Determine the (X, Y) coordinate at the center of the cell enclosing the given text.  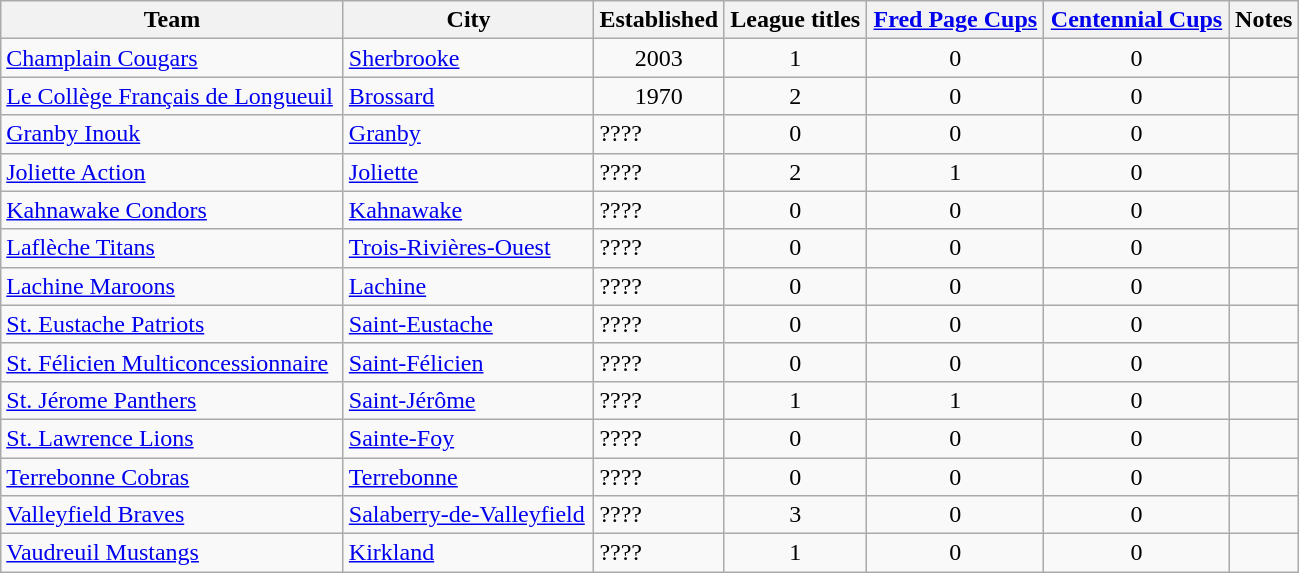
Laflèche Titans (172, 248)
Kahnawake Condors (172, 210)
2003 (659, 58)
Established (659, 20)
Saint-Eustache (468, 324)
City (468, 20)
League titles (796, 20)
Champlain Cougars (172, 58)
Notes (1264, 20)
Kirkland (468, 553)
Salaberry-de-Valleyfield (468, 515)
Trois-Rivières-Ouest (468, 248)
Centennial Cups (1136, 20)
Terrebonne (468, 477)
Brossard (468, 96)
St. Jérome Panthers (172, 400)
Vaudreuil Mustangs (172, 553)
Lachine (468, 286)
Saint-Félicien (468, 362)
Terrebonne Cobras (172, 477)
Granby (468, 134)
Team (172, 20)
Sherbrooke (468, 58)
St. Lawrence Lions (172, 438)
St. Félicien Multiconcessionnaire (172, 362)
Joliette Action (172, 172)
Sainte-Foy (468, 438)
Saint-Jérôme (468, 400)
1970 (659, 96)
Lachine Maroons (172, 286)
Fred Page Cups (956, 20)
Granby Inouk (172, 134)
St. Eustache Patriots (172, 324)
Joliette (468, 172)
Le Collège Français de Longueuil (172, 96)
Valleyfield Braves (172, 515)
Kahnawake (468, 210)
3 (796, 515)
